Locate the cell with the specified text and output its [X, Y] center coordinate. 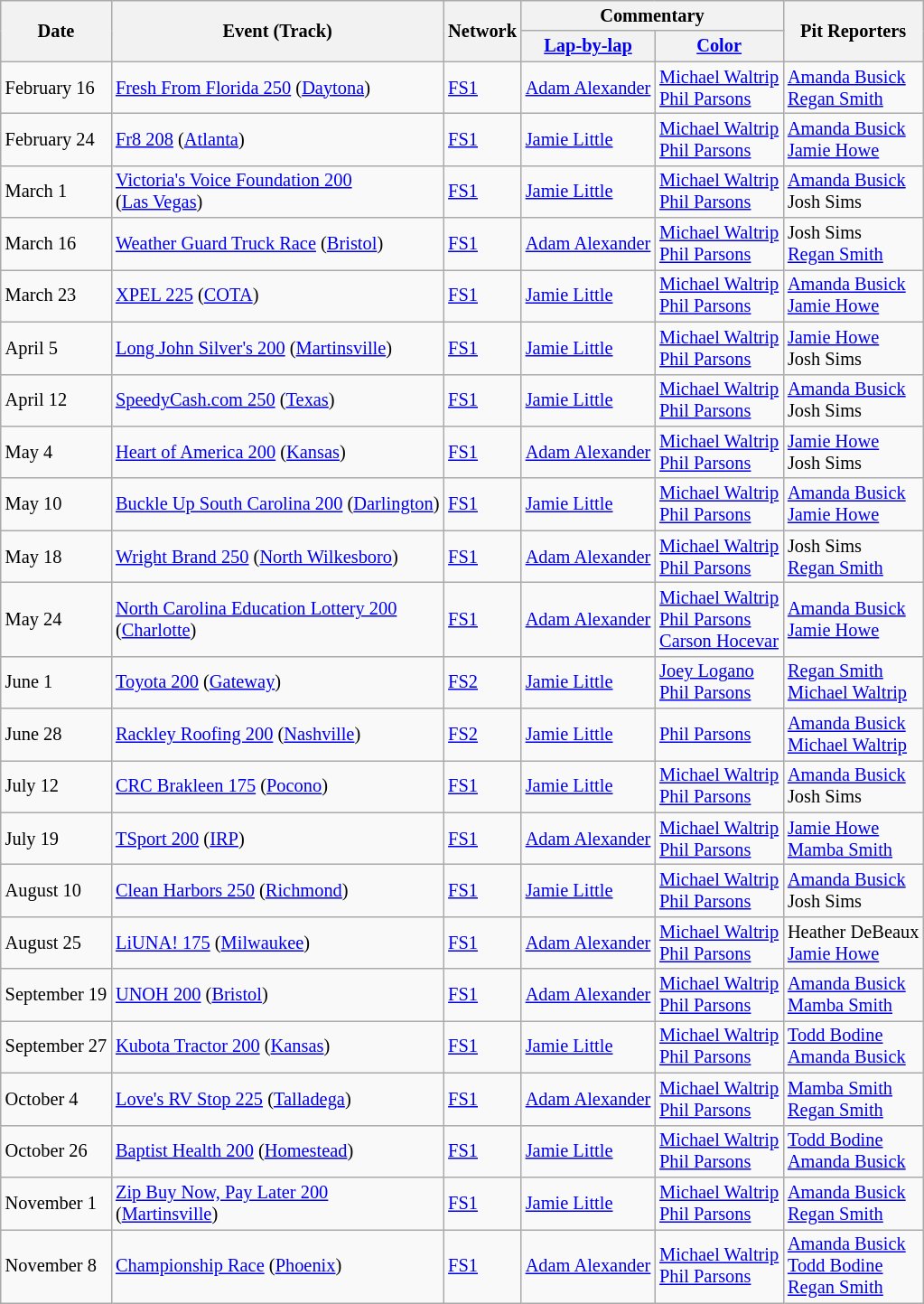
November 8 [56, 1266]
Amanda BusickTodd BodineRegan Smith [853, 1266]
March 1 [56, 192]
Color [719, 46]
XPEL 225 (COTA) [277, 296]
September 27 [56, 1046]
April 5 [56, 348]
SpeedyCash.com 250 (Texas) [277, 400]
May 24 [56, 619]
Zip Buy Now, Pay Later 200(Martinsville) [277, 1203]
September 19 [56, 995]
Heather DeBeauxJamie Howe [853, 943]
March 16 [56, 244]
July 12 [56, 786]
July 19 [56, 839]
Weather Guard Truck Race (Bristol) [277, 244]
Rackley Roofing 200 (Nashville) [277, 735]
Baptist Health 200 (Homestead) [277, 1151]
Regan SmithMichael Waltrip [853, 682]
October 4 [56, 1099]
Clean Harbors 250 (Richmond) [277, 890]
May 4 [56, 452]
Joey LoganoPhil Parsons [719, 682]
August 10 [56, 890]
Fr8 208 (Atlanta) [277, 139]
Fresh From Florida 250 (Daytona) [277, 88]
UNOH 200 (Bristol) [277, 995]
Love's RV Stop 225 (Talladega) [277, 1099]
November 1 [56, 1203]
August 25 [56, 943]
Mamba SmithRegan Smith [853, 1099]
Amanda BusickMamba Smith [853, 995]
Jamie HoweMamba Smith [853, 839]
May 10 [56, 504]
Buckle Up South Carolina 200 (Darlington) [277, 504]
February 24 [56, 139]
Kubota Tractor 200 (Kansas) [277, 1046]
Pit Reporters [853, 31]
Victoria's Voice Foundation 200(Las Vegas) [277, 192]
Wright Brand 250 (North Wilkesboro) [277, 557]
LiUNA! 175 (Milwaukee) [277, 943]
Lap-by-lap [588, 46]
Event (Track) [277, 31]
Date [56, 31]
Commentary [652, 15]
Long John Silver's 200 (Martinsville) [277, 348]
April 12 [56, 400]
TSport 200 (IRP) [277, 839]
May 18 [56, 557]
Network [482, 31]
Phil Parsons [719, 735]
February 16 [56, 88]
Michael WaltripPhil ParsonsCarson Hocevar [719, 619]
Heart of America 200 (Kansas) [277, 452]
June 1 [56, 682]
CRC Brakleen 175 (Pocono) [277, 786]
Championship Race (Phoenix) [277, 1266]
March 23 [56, 296]
North Carolina Education Lottery 200(Charlotte) [277, 619]
Toyota 200 (Gateway) [277, 682]
October 26 [56, 1151]
Amanda BusickMichael Waltrip [853, 735]
June 28 [56, 735]
